For the text-containing cell, return its midpoint in [x, y] coordinate format. 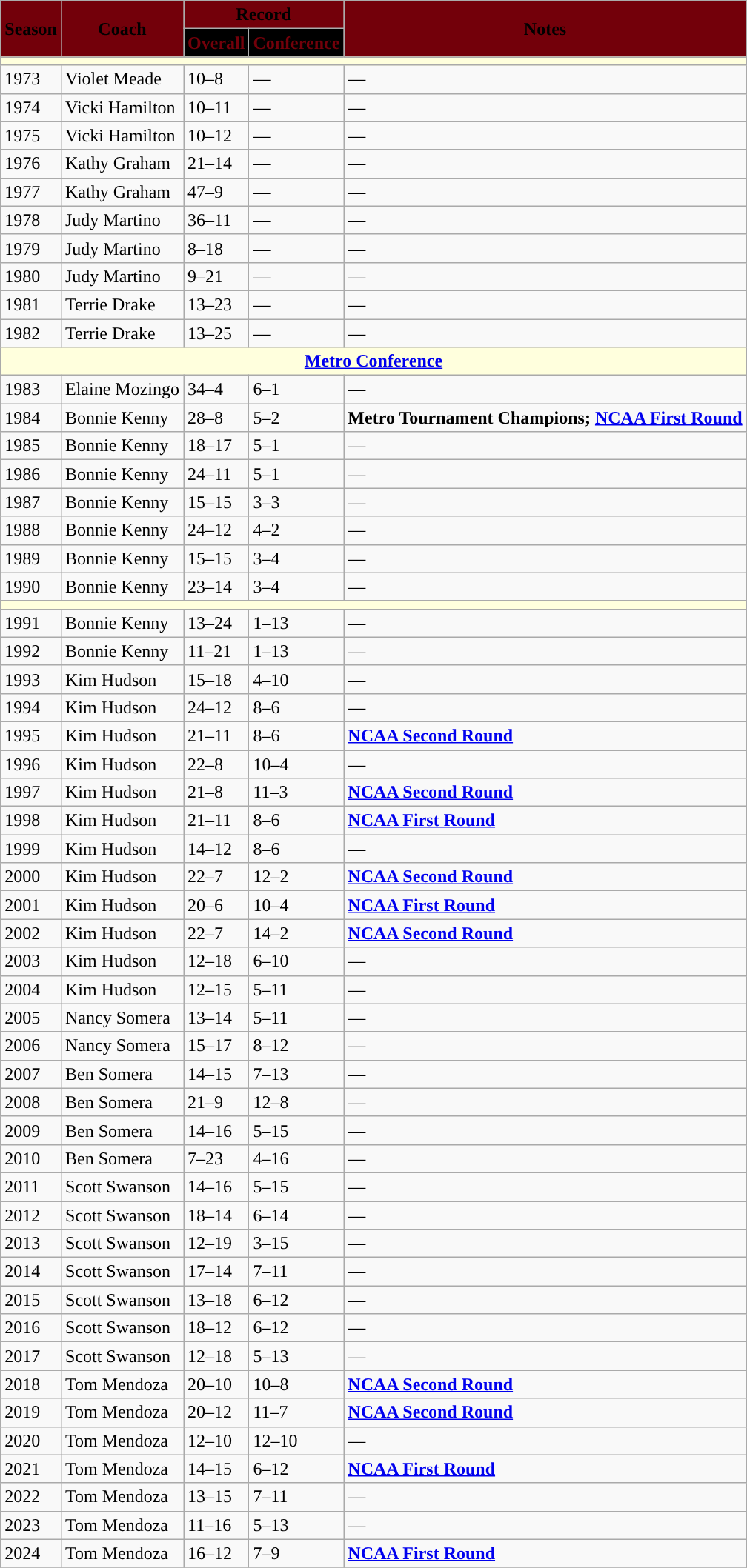
12–8 [296, 1102]
12–15 [216, 990]
2004 [31, 990]
1994 [31, 707]
2010 [31, 1158]
Record [264, 15]
1991 [31, 623]
1978 [31, 220]
1982 [31, 333]
2003 [31, 961]
1980 [31, 276]
5–2 [296, 418]
2001 [31, 905]
1992 [31, 651]
47–9 [216, 192]
1979 [31, 248]
20–10 [216, 1384]
Metro Conference [373, 361]
1988 [31, 530]
11–21 [216, 651]
15–18 [216, 679]
2021 [31, 1469]
9–21 [216, 276]
1998 [31, 821]
20–6 [216, 905]
Conference [296, 43]
2018 [31, 1384]
18–12 [216, 1328]
1973 [31, 79]
28–8 [216, 418]
1986 [31, 474]
2005 [31, 1018]
2013 [31, 1244]
21–9 [216, 1102]
1990 [31, 587]
12–19 [216, 1244]
2002 [31, 933]
2006 [31, 1046]
12–2 [296, 877]
2020 [31, 1441]
Overall [216, 43]
13–24 [216, 623]
14–12 [216, 849]
2000 [31, 877]
Metro Tournament Champions; NCAA First Round [545, 418]
10–12 [216, 136]
23–14 [216, 587]
16–12 [216, 1553]
2023 [31, 1525]
2007 [31, 1074]
3–3 [296, 502]
4–2 [296, 530]
13–18 [216, 1300]
10–11 [216, 107]
1993 [31, 679]
6–10 [296, 961]
2009 [31, 1130]
21–14 [216, 164]
4–16 [296, 1158]
22–8 [216, 764]
1985 [31, 446]
2024 [31, 1553]
1997 [31, 793]
1974 [31, 107]
13–23 [216, 304]
24–11 [216, 474]
6–14 [296, 1215]
Season [31, 29]
1989 [31, 558]
1995 [31, 735]
Notes [545, 29]
1996 [31, 764]
36–11 [216, 220]
7–23 [216, 1158]
2022 [31, 1497]
13–15 [216, 1497]
Elaine Mozingo [122, 390]
Coach [122, 29]
6–1 [296, 390]
2017 [31, 1356]
2015 [31, 1300]
1984 [31, 418]
4–10 [296, 679]
14–2 [296, 933]
17–14 [216, 1272]
2008 [31, 1102]
13–14 [216, 1018]
8–18 [216, 248]
1983 [31, 390]
2019 [31, 1412]
1987 [31, 502]
1975 [31, 136]
18–17 [216, 446]
1999 [31, 849]
20–12 [216, 1412]
21–8 [216, 793]
2012 [31, 1215]
11–16 [216, 1525]
13–25 [216, 333]
Violet Meade [122, 79]
15–17 [216, 1046]
1977 [31, 192]
7–9 [296, 1553]
1976 [31, 164]
18–14 [216, 1215]
1981 [31, 304]
2016 [31, 1328]
11–3 [296, 793]
34–4 [216, 390]
11–7 [296, 1412]
2011 [31, 1187]
2014 [31, 1272]
8–12 [296, 1046]
7–13 [296, 1074]
3–15 [296, 1244]
